For the text-containing cell, return its midpoint in [X, Y] coordinate format. 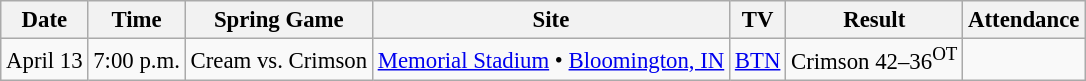
April 13 [44, 60]
Time [136, 20]
7:00 p.m. [136, 60]
Site [550, 20]
TV [758, 20]
Attendance [1024, 20]
Crimson 42–36OT [874, 60]
Memorial Stadium • Bloomington, IN [550, 60]
Result [874, 20]
Cream vs. Crimson [278, 60]
Date [44, 20]
BTN [758, 60]
Spring Game [278, 20]
